Capture the cell that displays the provided text and extract its [X, Y] central coordinate. 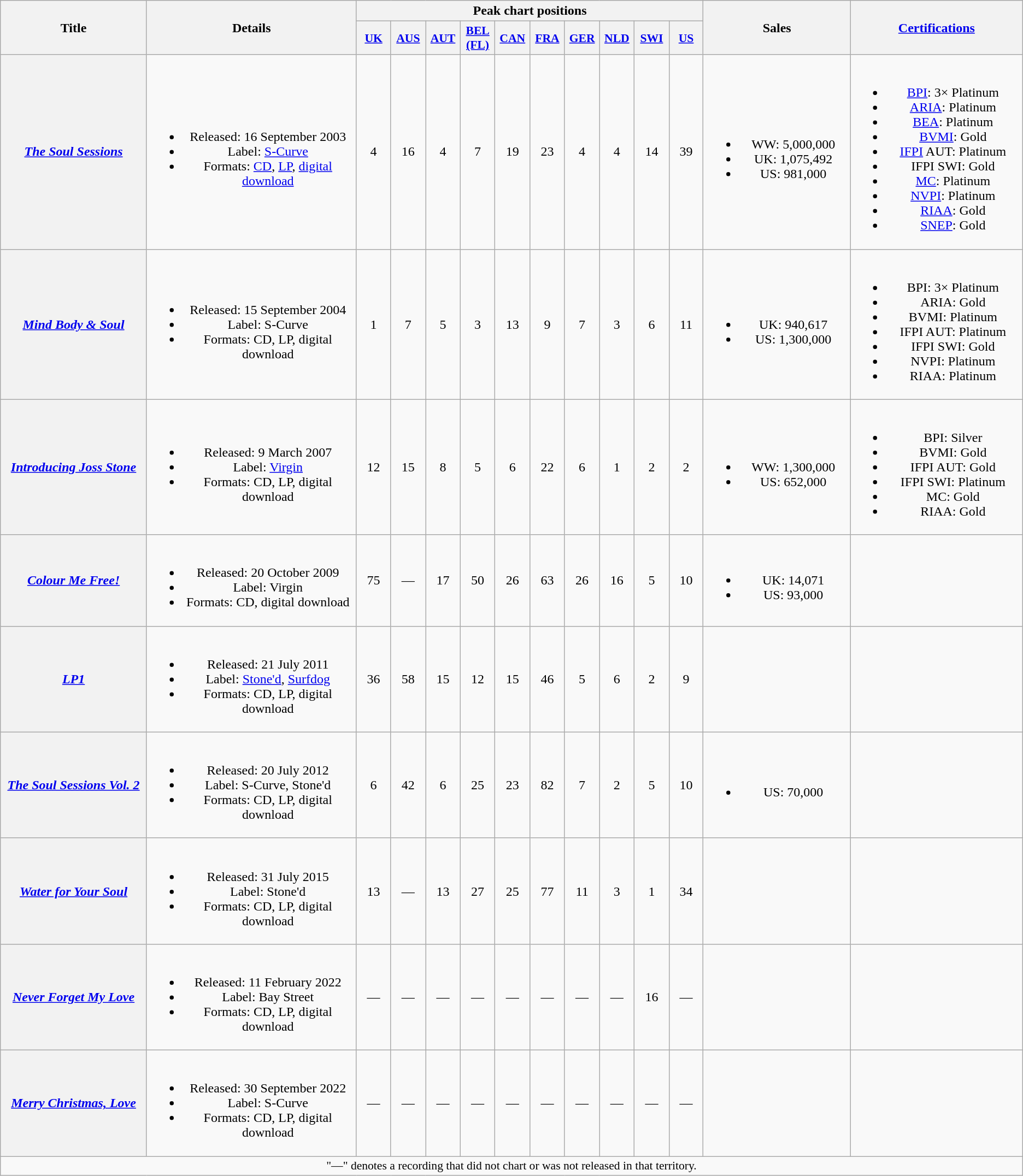
BPI: SilverBVMI: GoldIFPI AUT: GoldIFPI SWI: PlatinumMC: GoldRIAA: Gold [937, 467]
Released: 30 September 2022Label: S-CurveFormats: CD, LP, digital download [251, 1103]
"—" denotes a recording that did not chart or was not released in that territory. [511, 1166]
27 [478, 891]
US [686, 38]
Released: 16 September 2003Label: S-CurveFormats: CD, LP, digital download [251, 152]
BEL(FL) [478, 38]
Colour Me Free! [74, 580]
75 [374, 580]
WW: 1,300,000US: 652,000 [777, 467]
The Soul Sessions [74, 152]
36 [374, 679]
34 [686, 891]
Introducing Joss Stone [74, 467]
LP1 [74, 679]
UK: 14,071US: 93,000 [777, 580]
77 [548, 891]
46 [548, 679]
39 [686, 152]
Never Forget My Love [74, 997]
63 [548, 580]
Details [251, 27]
FRA [548, 38]
UK: 940,617US: 1,300,000 [777, 324]
82 [548, 785]
Water for Your Soul [74, 891]
Sales [777, 27]
Certifications [937, 27]
Released: 21 July 2011Label: Stone'd, SurfdogFormats: CD, LP, digital download [251, 679]
AUT [443, 38]
Released: 20 October 2009Label: VirginFormats: CD, digital download [251, 580]
WW: 5,000,000UK: 1,075,492US: 981,000 [777, 152]
Merry Christmas, Love [74, 1103]
17 [443, 580]
42 [408, 785]
NLD [617, 38]
GER [582, 38]
Mind Body & Soul [74, 324]
Peak chart positions [530, 11]
BPI: 3× PlatinumARIA: PlatinumBEA: PlatinumBVMI: GoldIFPI AUT: PlatinumIFPI SWI: GoldMC: PlatinumNVPI: PlatinumRIAA: GoldSNEP: Gold [937, 152]
50 [478, 580]
The Soul Sessions Vol. 2 [74, 785]
19 [513, 152]
14 [651, 152]
CAN [513, 38]
AUS [408, 38]
SWI [651, 38]
Released: 9 March 2007Label: VirginFormats: CD, LP, digital download [251, 467]
22 [548, 467]
US: 70,000 [777, 785]
BPI: 3× PlatinumARIA: GoldBVMI: PlatinumIFPI AUT: PlatinumIFPI SWI: GoldNVPI: PlatinumRIAA: Platinum [937, 324]
Released: 31 July 2015Label: Stone'dFormats: CD, LP, digital download [251, 891]
58 [408, 679]
Released: 20 July 2012Label: S-Curve, Stone'dFormats: CD, LP, digital download [251, 785]
Title [74, 27]
UK [374, 38]
Released: 11 February 2022Label: Bay StreetFormats: CD, LP, digital download [251, 997]
8 [443, 467]
Released: 15 September 2004Label: S-CurveFormats: CD, LP, digital download [251, 324]
